Return the (X, Y) coordinate for the center point of the cell that contains the specified text.  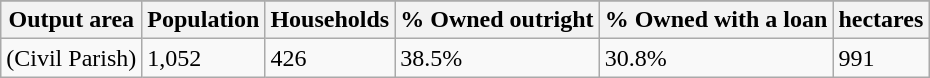
426 (330, 58)
Output area (72, 20)
991 (881, 58)
Households (330, 20)
1,052 (204, 58)
(Civil Parish) (72, 58)
Population (204, 20)
% Owned outright (497, 20)
38.5% (497, 58)
hectares (881, 20)
% Owned with a loan (716, 20)
30.8% (716, 58)
